For the text-containing cell, return its midpoint in [X, Y] coordinate format. 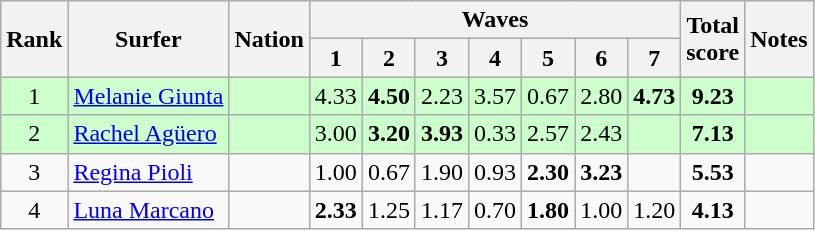
Regina Pioli [148, 172]
Nation [269, 39]
Surfer [148, 39]
3.20 [388, 134]
4.33 [336, 96]
6 [602, 58]
Waves [494, 20]
1.80 [548, 210]
2.30 [548, 172]
1.25 [388, 210]
3.23 [602, 172]
2.43 [602, 134]
1.17 [442, 210]
Rank [34, 39]
7 [654, 58]
Melanie Giunta [148, 96]
3.57 [494, 96]
7.13 [713, 134]
1.90 [442, 172]
Totalscore [713, 39]
1.20 [654, 210]
4.73 [654, 96]
Luna Marcano [148, 210]
4.13 [713, 210]
2.23 [442, 96]
2.33 [336, 210]
3.00 [336, 134]
0.70 [494, 210]
2.80 [602, 96]
0.33 [494, 134]
0.93 [494, 172]
4.50 [388, 96]
Rachel Agüero [148, 134]
3.93 [442, 134]
5.53 [713, 172]
Notes [779, 39]
9.23 [713, 96]
5 [548, 58]
2.57 [548, 134]
